Return the [X, Y] coordinate for the center point of the cell that contains the specified text.  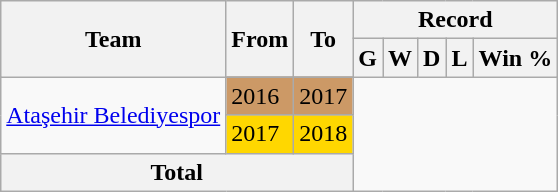
Ataşehir Belediyespor [114, 115]
Record [456, 20]
2018 [324, 134]
G [368, 58]
W [400, 58]
To [324, 39]
2016 [260, 96]
D [432, 58]
L [460, 58]
Win % [516, 58]
Total [177, 172]
Team [114, 39]
From [260, 39]
